Return [x, y] of the center of cell containing provided text 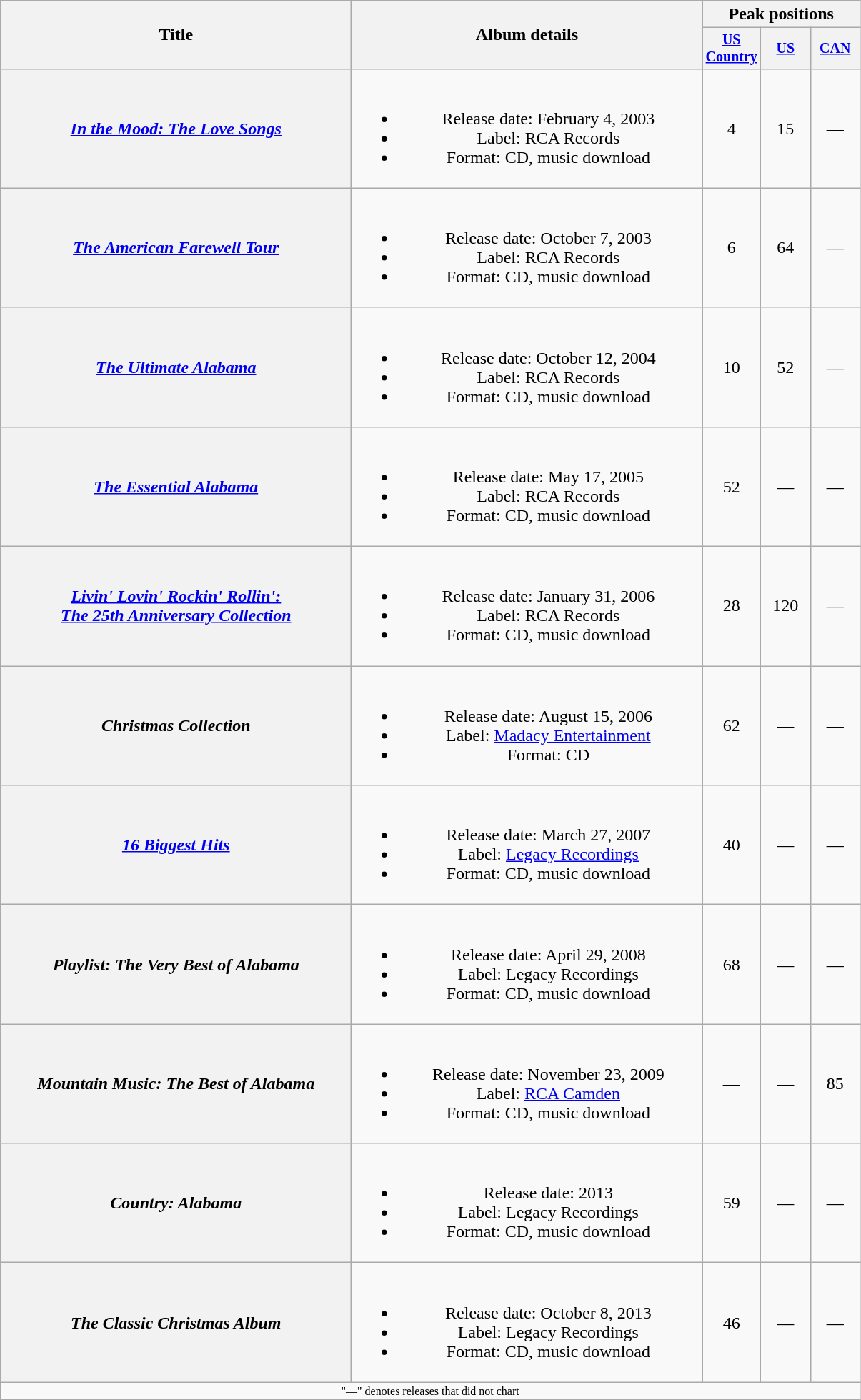
Release date: January 31, 2006Label: RCA RecordsFormat: CD, music download [527, 606]
15 [786, 129]
46 [732, 1322]
US Country [732, 49]
Release date: October 12, 2004Label: RCA RecordsFormat: CD, music download [527, 367]
62 [732, 726]
Country: Alabama [176, 1203]
Release date: March 27, 2007Label: Legacy RecordingsFormat: CD, music download [527, 845]
Title [176, 35]
120 [786, 606]
Release date: October 8, 2013Label: Legacy RecordingsFormat: CD, music download [527, 1322]
US [786, 49]
Release date: 2013Label: Legacy RecordingsFormat: CD, music download [527, 1203]
The Classic Christmas Album [176, 1322]
Livin' Lovin' Rockin' Rollin':The 25th Anniversary Collection [176, 606]
64 [786, 247]
Release date: October 7, 2003Label: RCA RecordsFormat: CD, music download [527, 247]
Release date: February 4, 2003Label: RCA RecordsFormat: CD, music download [527, 129]
4 [732, 129]
The American Farewell Tour [176, 247]
85 [835, 1083]
Release date: April 29, 2008Label: Legacy RecordingsFormat: CD, music download [527, 965]
The Ultimate Alabama [176, 367]
In the Mood: The Love Songs [176, 129]
Peak positions [782, 14]
10 [732, 367]
Christmas Collection [176, 726]
CAN [835, 49]
Mountain Music: The Best of Alabama [176, 1083]
16 Biggest Hits [176, 845]
Release date: August 15, 2006Label: Madacy EntertainmentFormat: CD [527, 726]
40 [732, 845]
Album details [527, 35]
"—" denotes releases that did not chart [430, 1391]
Playlist: The Very Best of Alabama [176, 965]
The Essential Alabama [176, 486]
Release date: November 23, 2009Label: RCA CamdenFormat: CD, music download [527, 1083]
59 [732, 1203]
6 [732, 247]
Release date: May 17, 2005Label: RCA RecordsFormat: CD, music download [527, 486]
28 [732, 606]
68 [732, 965]
